Output the [X, Y] coordinate of the center of the cell containing the given text.  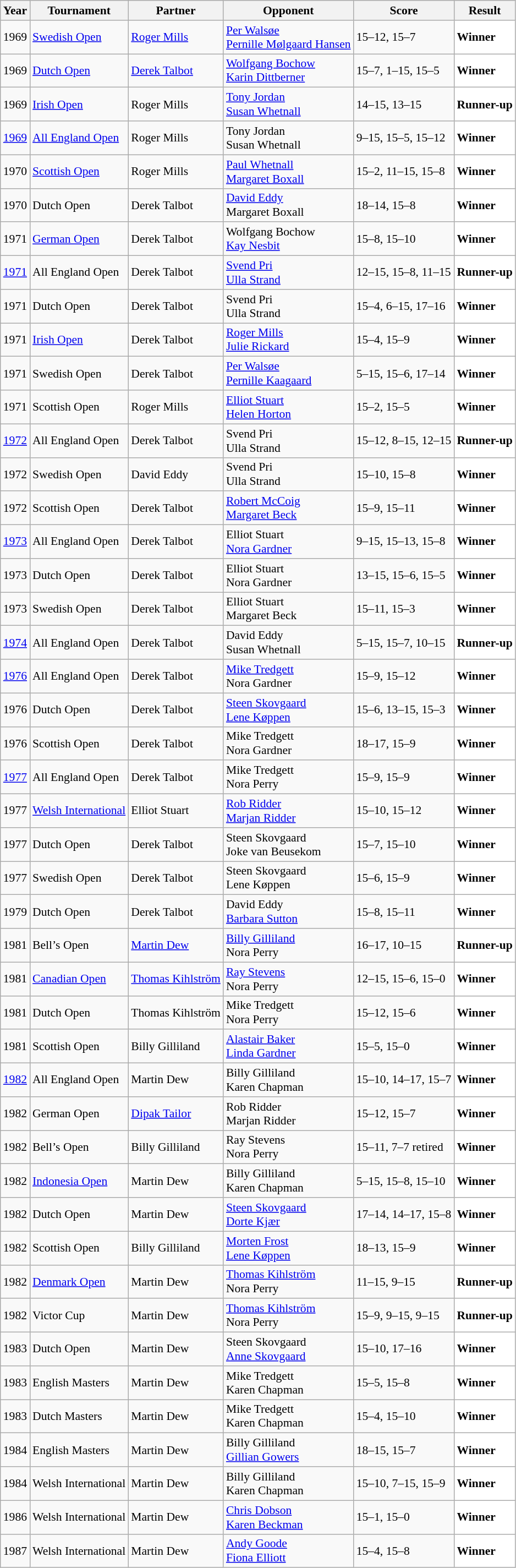
15–10, 7–15, 15–9 [404, 1484]
Dipak Tailor [176, 1114]
15–10, 14–17, 15–7 [404, 1080]
Andy Goode Fiona Elliott [288, 1551]
Denmark Open [79, 1281]
15–5, 15–0 [404, 1047]
Steen Skovgaard Dorte Kjær [288, 1214]
Year [15, 10]
1986 [15, 1517]
David Eddy [176, 474]
9–15, 15–5, 15–12 [404, 138]
12–15, 15–8, 11–15 [404, 273]
15–6, 15–9 [404, 878]
Wolfgang Bochow Karin Dittberner [288, 70]
Opponent [288, 10]
Alastair Baker Linda Gardner [288, 1047]
15–2, 15–5 [404, 407]
18–13, 15–9 [404, 1248]
15–4, 15–10 [404, 1417]
9–15, 15–13, 15–8 [404, 542]
Morten Frost Lene Køppen [288, 1248]
17–14, 14–17, 15–8 [404, 1214]
Per Walsøe Pernille Mølgaard Hansen [288, 37]
Robert McCoig Margaret Beck [288, 509]
1979 [15, 911]
18–17, 15–9 [404, 743]
Indonesia Open [79, 1181]
15–7, 15–10 [404, 844]
15–8, 15–10 [404, 239]
Elliot Stuart Helen Horton [288, 407]
15–10, 15–8 [404, 474]
Elliot Stuart [176, 811]
13–15, 15–6, 15–5 [404, 576]
15–10, 17–16 [404, 1350]
15–12, 8–15, 12–15 [404, 440]
12–15, 15–6, 15–0 [404, 979]
15–11, 7–7 retired [404, 1147]
Paul Whetnall Margaret Boxall [288, 172]
Per Walsøe Pernille Kaagaard [288, 373]
15–2, 11–15, 15–8 [404, 172]
Chris Dobson Karen Beckman [288, 1517]
15–12, 15–6 [404, 1013]
Billy Gilliland Nora Perry [288, 946]
Result [484, 10]
Steen Skovgaard Anne Skovgaard [288, 1350]
David Eddy Susan Whetnall [288, 643]
18–14, 15–8 [404, 205]
1987 [15, 1551]
15–8, 15–11 [404, 911]
Score [404, 10]
15–11, 15–3 [404, 609]
15–9, 9–15, 9–15 [404, 1315]
15–4, 15–9 [404, 340]
David Eddy Margaret Boxall [288, 205]
Tournament [79, 10]
15–5, 15–8 [404, 1383]
Partner [176, 10]
5–15, 15–6, 17–14 [404, 373]
16–17, 10–15 [404, 946]
1974 [15, 643]
Victor Cup [79, 1315]
14–15, 13–15 [404, 105]
Roger Mills Julie Rickard [288, 340]
15–9, 15–12 [404, 676]
18–15, 15–7 [404, 1450]
15–10, 15–12 [404, 811]
Elliot Stuart Margaret Beck [288, 609]
Canadian Open [79, 979]
15–6, 13–15, 15–3 [404, 710]
Billy Gilliland Gillian Gowers [288, 1450]
15–1, 15–0 [404, 1517]
Dutch Masters [79, 1417]
Wolfgang Bochow Kay Nesbit [288, 239]
15–9, 15–11 [404, 509]
5–15, 15–8, 15–10 [404, 1181]
15–7, 1–15, 15–5 [404, 70]
11–15, 9–15 [404, 1281]
Steen Skovgaard Joke van Beusekom [288, 844]
15–4, 15–8 [404, 1551]
15–9, 15–9 [404, 777]
5–15, 15–7, 10–15 [404, 643]
15–4, 6–15, 17–16 [404, 306]
David Eddy Barbara Sutton [288, 911]
